Capture the cell that displays the provided text and extract its (X, Y) central coordinate. 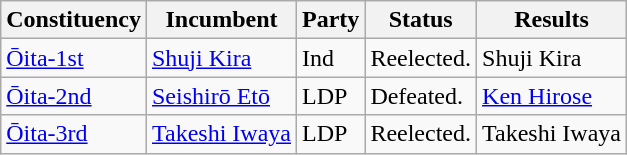
Incumbent (221, 20)
Results (552, 20)
Ken Hirose (552, 96)
Constituency (74, 20)
Ōita-2nd (74, 96)
Ōita-3rd (74, 134)
Seishirō Etō (221, 96)
Ōita-1st (74, 58)
Party (330, 20)
Status (421, 20)
Defeated. (421, 96)
Ind (330, 58)
